Find where the given text appears and provide that cell's center as [x, y] coordinate. 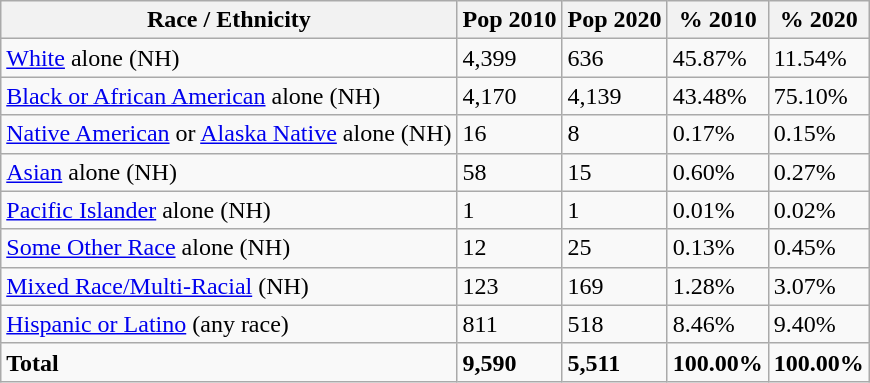
11.54% [818, 58]
811 [510, 324]
4,139 [614, 96]
9.40% [818, 324]
15 [614, 172]
Native American or Alaska Native alone (NH) [229, 134]
0.60% [718, 172]
636 [614, 58]
123 [510, 286]
58 [510, 172]
3.07% [818, 286]
Pop 2010 [510, 20]
9,590 [510, 362]
0.15% [818, 134]
Some Other Race alone (NH) [229, 248]
0.27% [818, 172]
% 2010 [718, 20]
75.10% [818, 96]
White alone (NH) [229, 58]
8.46% [718, 324]
0.02% [818, 210]
0.17% [718, 134]
25 [614, 248]
0.01% [718, 210]
Asian alone (NH) [229, 172]
1.28% [718, 286]
5,511 [614, 362]
0.45% [818, 248]
Hispanic or Latino (any race) [229, 324]
16 [510, 134]
45.87% [718, 58]
43.48% [718, 96]
4,399 [510, 58]
% 2020 [818, 20]
169 [614, 286]
12 [510, 248]
Race / Ethnicity [229, 20]
Total [229, 362]
Pop 2020 [614, 20]
Mixed Race/Multi-Racial (NH) [229, 286]
0.13% [718, 248]
8 [614, 134]
Pacific Islander alone (NH) [229, 210]
4,170 [510, 96]
518 [614, 324]
Black or African American alone (NH) [229, 96]
